Return the (X, Y) coordinate for the center point of the cell that contains the specified text.  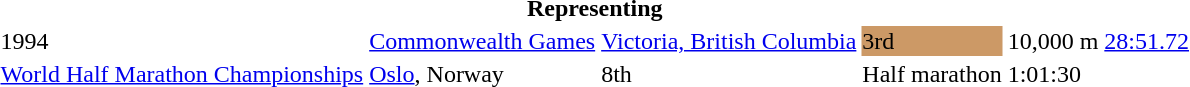
10,000 m (1053, 41)
Commonwealth Games (482, 41)
3rd (932, 41)
Victoria, British Columbia (729, 41)
